Search for the cell housing the specified text and yield its [x, y] center coordinate. 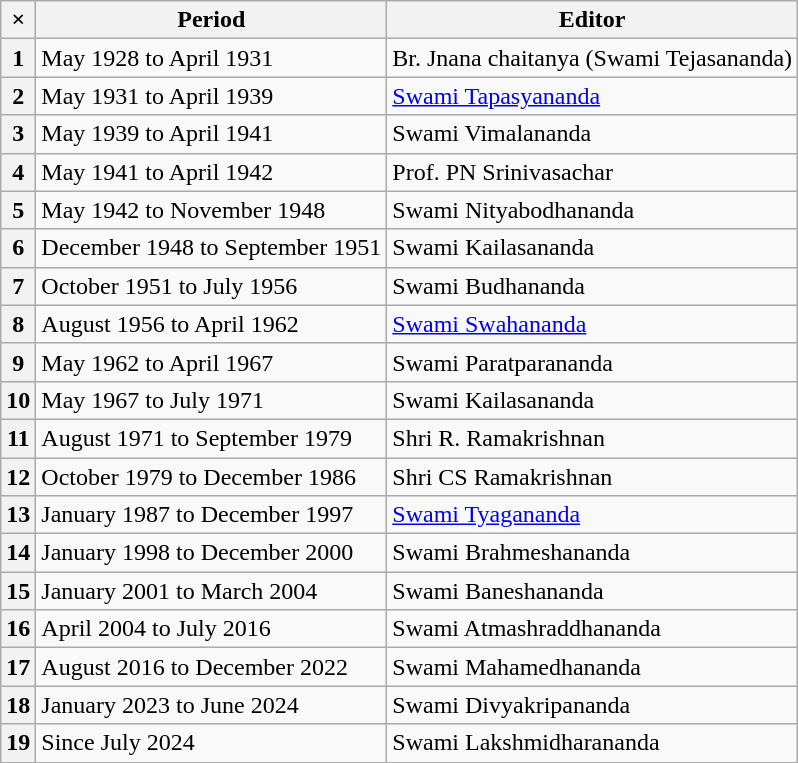
9 [18, 362]
Swami Brahmeshananda [592, 553]
10 [18, 400]
Swami Paratparananda [592, 362]
15 [18, 591]
3 [18, 134]
August 1971 to September 1979 [212, 438]
2 [18, 96]
May 1962 to April 1967 [212, 362]
Editor [592, 20]
Swami Tapasyananda [592, 96]
Swami Nityabodhananda [592, 210]
Period [212, 20]
4 [18, 172]
October 1951 to July 1956 [212, 286]
January 2023 to June 2024 [212, 705]
Swami Swahananda [592, 324]
December 1948 to September 1951 [212, 248]
May 1939 to April 1941 [212, 134]
8 [18, 324]
January 2001 to March 2004 [212, 591]
Swami Baneshananda [592, 591]
18 [18, 705]
May 1928 to April 1931 [212, 58]
11 [18, 438]
6 [18, 248]
Shri CS Ramakrishnan [592, 477]
12 [18, 477]
May 1931 to April 1939 [212, 96]
Swami Atmashraddhananda [592, 629]
May 1942 to November 1948 [212, 210]
Swami Divyakripananda [592, 705]
Swami Mahamedhananda [592, 667]
January 1998 to December 2000 [212, 553]
Br. Jnana chaitanya (Swami Tejasananda) [592, 58]
14 [18, 553]
August 1956 to April 1962 [212, 324]
16 [18, 629]
Swami Tyagananda [592, 515]
× [18, 20]
Shri R. Ramakrishnan [592, 438]
Swami Budhananda [592, 286]
August 2016 to December 2022 [212, 667]
Since July 2024 [212, 743]
13 [18, 515]
May 1967 to July 1971 [212, 400]
19 [18, 743]
5 [18, 210]
Prof. PN Srinivasachar [592, 172]
October 1979 to December 1986 [212, 477]
January 1987 to December 1997 [212, 515]
17 [18, 667]
April 2004 to July 2016 [212, 629]
May 1941 to April 1942 [212, 172]
Swami Lakshmidharananda [592, 743]
1 [18, 58]
7 [18, 286]
Swami Vimalananda [592, 134]
